Locate the cell with the specified text and output its (x, y) center coordinate. 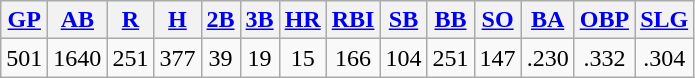
166 (353, 58)
3B (260, 20)
BA (548, 20)
104 (404, 58)
RBI (353, 20)
.304 (664, 58)
AB (78, 20)
377 (178, 58)
SO (498, 20)
19 (260, 58)
15 (302, 58)
501 (24, 58)
R (130, 20)
H (178, 20)
SB (404, 20)
OBP (604, 20)
1640 (78, 58)
GP (24, 20)
39 (220, 58)
BB (450, 20)
HR (302, 20)
.230 (548, 58)
147 (498, 58)
2B (220, 20)
.332 (604, 58)
SLG (664, 20)
